From the cell containing the given text, extract its center point as (X, Y) coordinate. 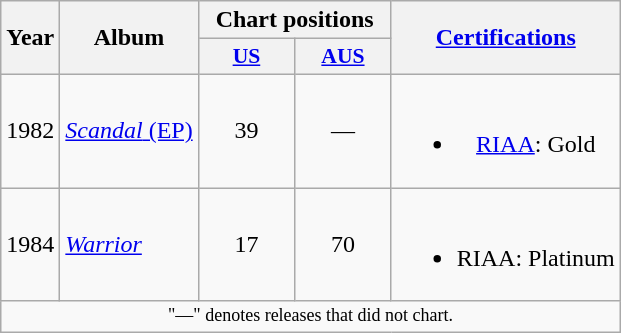
1984 (30, 244)
1982 (30, 130)
Year (30, 38)
70 (344, 244)
AUS (344, 57)
17 (246, 244)
Album (129, 38)
Certifications (506, 38)
Warrior (129, 244)
"—" denotes releases that did not chart. (311, 316)
US (246, 57)
— (344, 130)
Scandal (EP) (129, 130)
RIAA: Platinum (506, 244)
RIAA: Gold (506, 130)
39 (246, 130)
Chart positions (294, 20)
